Pinpoint the cell where the given text exists, returning its [X, Y] midpoint coordinate. 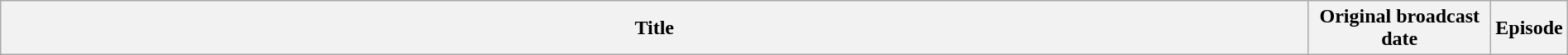
Episode [1529, 28]
Original broadcast date [1399, 28]
Title [655, 28]
